Capture the cell that displays the provided text and extract its [X, Y] central coordinate. 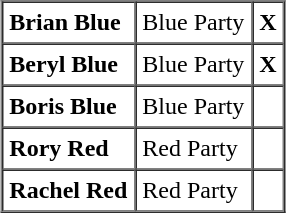
Brian Blue [68, 23]
Boris Blue [68, 107]
Rory Red [68, 149]
Beryl Blue [68, 65]
Rachel Red [68, 191]
